Scan for the cell matching the given text and deliver its [x, y] coordinate at center. 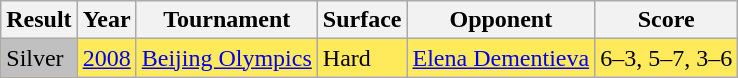
Beijing Olympics [226, 58]
Elena Dementieva [501, 58]
Result [39, 20]
Year [106, 20]
Score [666, 20]
Opponent [501, 20]
Tournament [226, 20]
2008 [106, 58]
Silver [39, 58]
6–3, 5–7, 3–6 [666, 58]
Hard [362, 58]
Surface [362, 20]
